Extract the [X, Y] coordinate from the center of the cell holding the provided text.  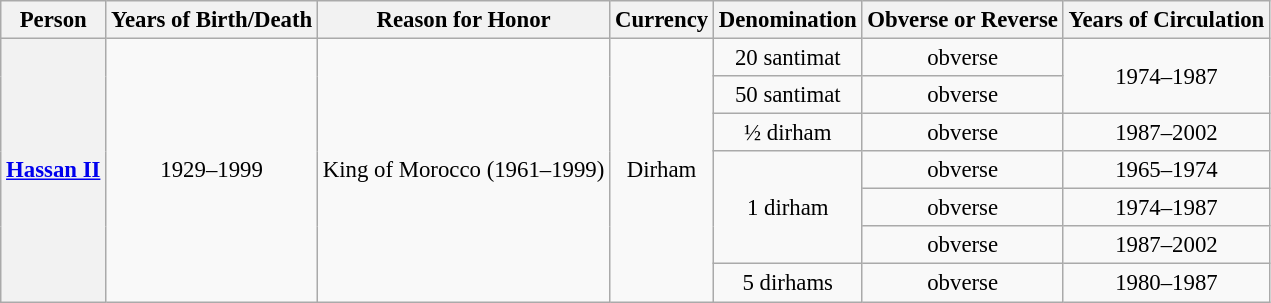
50 santimat [788, 95]
Reason for Honor [463, 20]
Years of Circulation [1166, 20]
King of Morocco (1961–1999) [463, 170]
1929–1999 [212, 170]
Denomination [788, 20]
1980–1987 [1166, 283]
1 dirham [788, 208]
Dirham [662, 170]
1965–1974 [1166, 170]
Currency [662, 20]
20 santimat [788, 58]
Person [54, 20]
5 dirhams [788, 283]
Obverse or Reverse [962, 20]
½ dirham [788, 133]
Hassan II [54, 170]
Years of Birth/Death [212, 20]
